Pinpoint the cell where the given text exists, returning its [X, Y] midpoint coordinate. 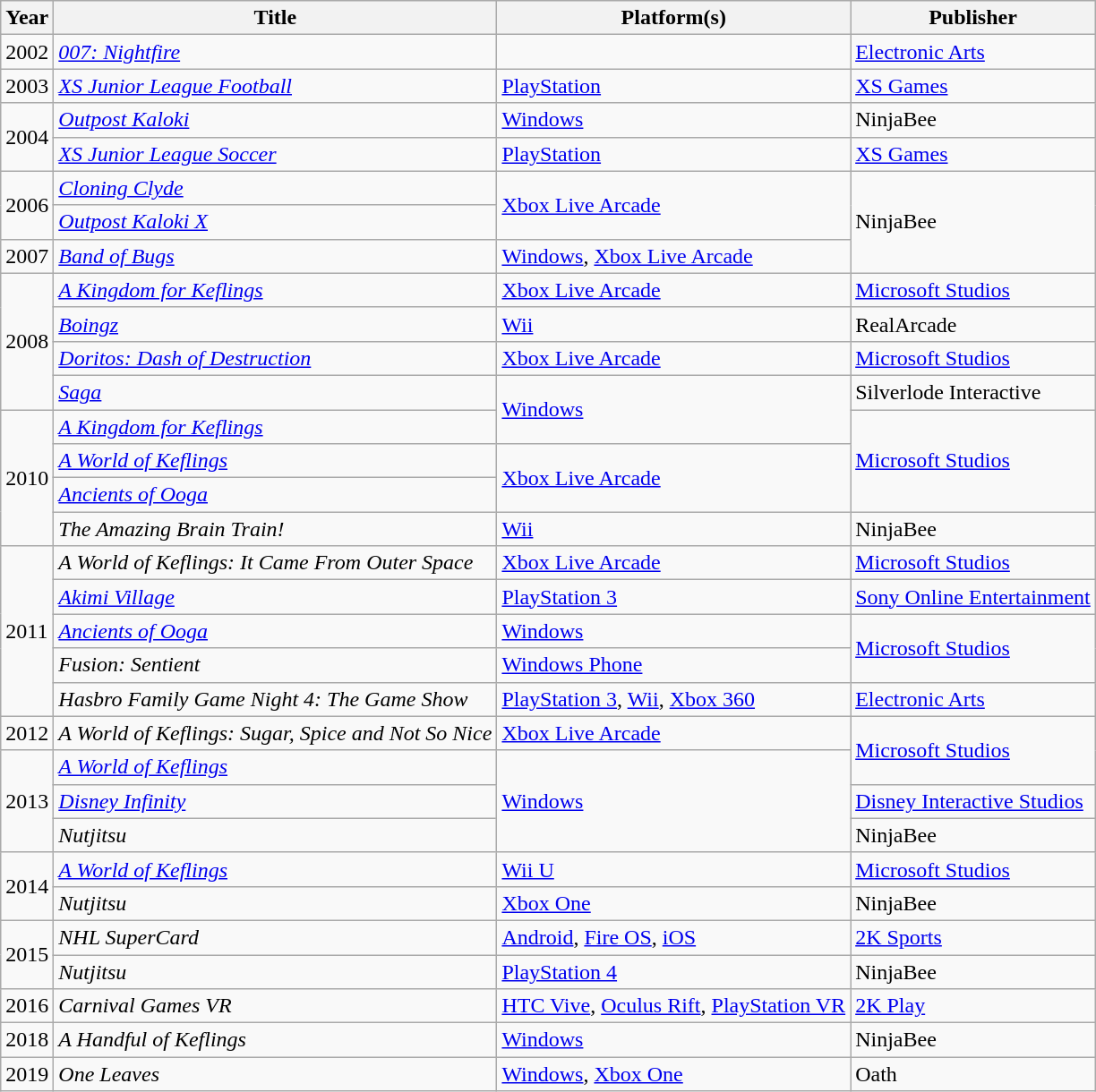
2K Sports [973, 937]
PlayStation 4 [673, 971]
PlayStation 3 [673, 597]
Windows, Xbox One [673, 1074]
Wii U [673, 869]
2018 [27, 1040]
Saga [276, 392]
Android, Fire OS, iOS [673, 937]
Band of Bugs [276, 256]
2006 [27, 205]
2013 [27, 801]
Title [276, 18]
2007 [27, 256]
Hasbro Family Game Night 4: The Game Show [276, 699]
HTC Vive, Oculus Rift, PlayStation VR [673, 1006]
XS Junior League Soccer [276, 154]
Carnival Games VR [276, 1006]
Akimi Village [276, 597]
Doritos: Dash of Destruction [276, 358]
2004 [27, 137]
A World of Keflings: It Came From Outer Space [276, 563]
Year [27, 18]
007: Nightfire [276, 52]
2015 [27, 954]
Oath [973, 1074]
RealArcade [973, 324]
Sony Online Entertainment [973, 597]
2019 [27, 1074]
2K Play [973, 1006]
Publisher [973, 18]
Xbox One [673, 903]
2010 [27, 478]
2011 [27, 631]
Cloning Clyde [276, 188]
The Amazing Brain Train! [276, 529]
Silverlode Interactive [973, 392]
Platform(s) [673, 18]
Outpost Kaloki X [276, 222]
2014 [27, 886]
XS Junior League Football [276, 86]
Outpost Kaloki [276, 120]
2016 [27, 1006]
2002 [27, 52]
Disney Infinity [276, 801]
A Handful of Keflings [276, 1040]
Windows Phone [673, 665]
NHL SuperCard [276, 937]
Boingz [276, 324]
2012 [27, 733]
One Leaves [276, 1074]
A World of Keflings: Sugar, Spice and Not So Nice [276, 733]
2008 [27, 341]
Disney Interactive Studios [973, 801]
Windows, Xbox Live Arcade [673, 256]
2003 [27, 86]
Fusion: Sentient [276, 665]
PlayStation 3, Wii, Xbox 360 [673, 699]
